Capture the cell that displays the provided text and extract its (X, Y) central coordinate. 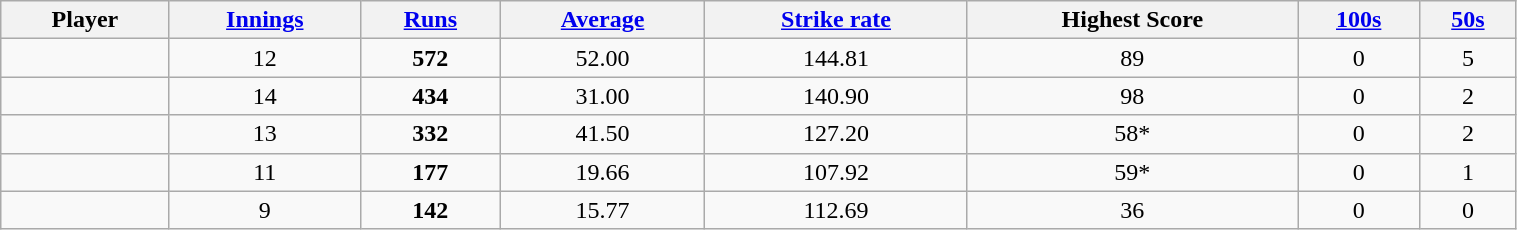
13 (265, 134)
5 (1468, 58)
Average (602, 20)
14 (265, 96)
107.92 (836, 172)
31.00 (602, 96)
434 (431, 96)
52.00 (602, 58)
59* (1132, 172)
Highest Score (1132, 20)
100s (1359, 20)
98 (1132, 96)
332 (431, 134)
15.77 (602, 210)
142 (431, 210)
Strike rate (836, 20)
9 (265, 210)
112.69 (836, 210)
89 (1132, 58)
58* (1132, 134)
50s (1468, 20)
177 (431, 172)
Player (85, 20)
Runs (431, 20)
572 (431, 58)
Innings (265, 20)
1 (1468, 172)
127.20 (836, 134)
36 (1132, 210)
41.50 (602, 134)
144.81 (836, 58)
11 (265, 172)
19.66 (602, 172)
12 (265, 58)
140.90 (836, 96)
